Provide the (X, Y) coordinate of the cell's center where the given text is located.  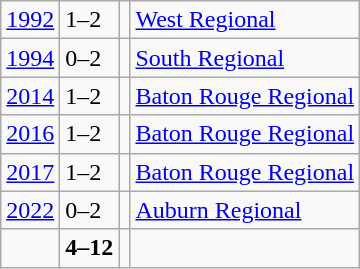
2014 (30, 96)
1992 (30, 20)
2022 (30, 210)
2017 (30, 172)
4–12 (90, 248)
South Regional (245, 58)
Auburn Regional (245, 210)
West Regional (245, 20)
2016 (30, 134)
1994 (30, 58)
